Provide the [X, Y] coordinate of the cell's center where the given text is located.  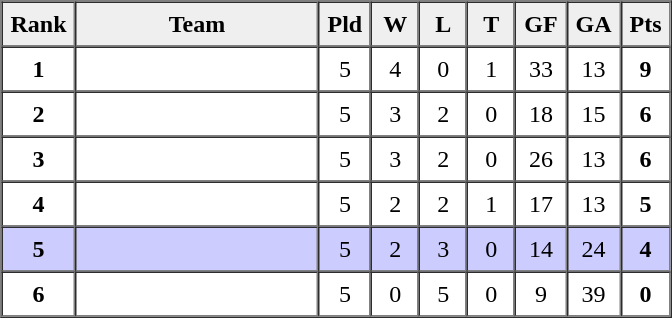
24 [594, 248]
GA [594, 24]
Team [198, 24]
GF [540, 24]
15 [594, 114]
T [491, 24]
W [395, 24]
L [443, 24]
Pts [646, 24]
18 [540, 114]
14 [540, 248]
Rank [39, 24]
17 [540, 204]
Pld [346, 24]
26 [540, 158]
39 [594, 294]
33 [540, 68]
